Locate the cell with the specified text and output its (x, y) center coordinate. 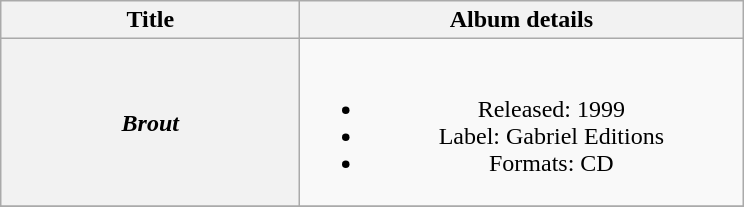
Title (150, 20)
Album details (522, 20)
Released: 1999Label: Gabriel EditionsFormats: CD (522, 122)
Brout (150, 122)
